Return the (X, Y) coordinate for the center point of the cell that contains the specified text.  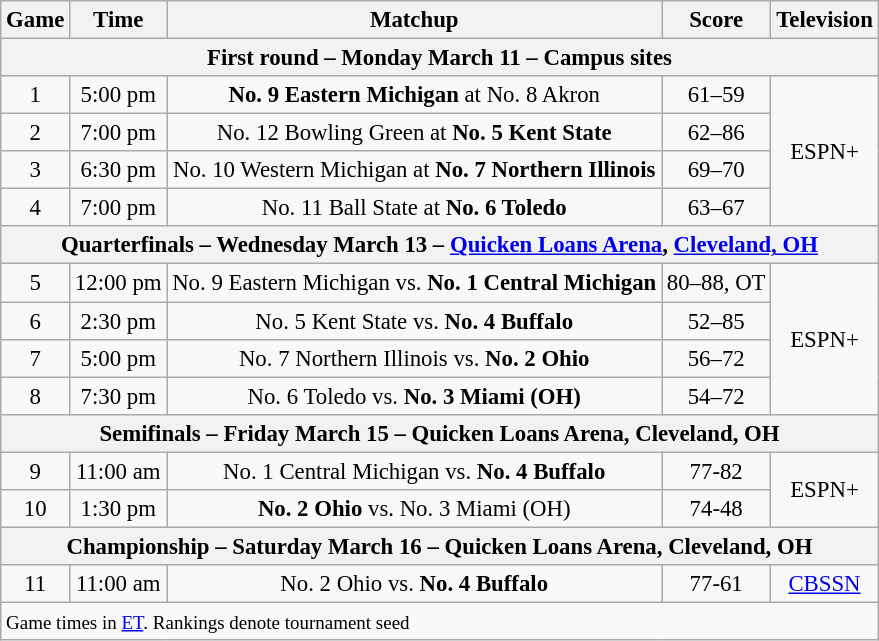
77-82 (716, 471)
Championship – Saturday March 16 – Quicken Loans Arena, Cleveland, OH (440, 546)
2 (36, 133)
No. 1 Central Michigan vs. No. 4 Buffalo (414, 471)
54–72 (716, 396)
4 (36, 208)
52–85 (716, 321)
3 (36, 170)
First round – Monday March 11 – Campus sites (440, 58)
5 (36, 283)
61–59 (716, 95)
No. 9 Eastern Michigan at No. 8 Akron (414, 95)
77-61 (716, 584)
No. 10 Western Michigan at No. 7 Northern Illinois (414, 170)
CBSSN (824, 584)
7 (36, 358)
1 (36, 95)
69–70 (716, 170)
6:30 pm (118, 170)
Time (118, 20)
Matchup (414, 20)
56–72 (716, 358)
12:00 pm (118, 283)
Television (824, 20)
No. 11 Ball State at No. 6 Toledo (414, 208)
9 (36, 471)
74-48 (716, 509)
Semifinals – Friday March 15 – Quicken Loans Arena, Cleveland, OH (440, 433)
No. 12 Bowling Green at No. 5 Kent State (414, 133)
No. 2 Ohio vs. No. 3 Miami (OH) (414, 509)
11 (36, 584)
Quarterfinals – Wednesday March 13 – Quicken Loans Arena, Cleveland, OH (440, 245)
No. 9 Eastern Michigan vs. No. 1 Central Michigan (414, 283)
1:30 pm (118, 509)
2:30 pm (118, 321)
Game (36, 20)
80–88, OT (716, 283)
Score (716, 20)
8 (36, 396)
7:30 pm (118, 396)
No. 2 Ohio vs. No. 4 Buffalo (414, 584)
6 (36, 321)
No. 7 Northern Illinois vs. No. 2 Ohio (414, 358)
10 (36, 509)
62–86 (716, 133)
63–67 (716, 208)
No. 6 Toledo vs. No. 3 Miami (OH) (414, 396)
No. 5 Kent State vs. No. 4 Buffalo (414, 321)
Game times in ET. Rankings denote tournament seed (440, 621)
